Identify which cell holds the provided text, then report its [x, y] central coordinate. 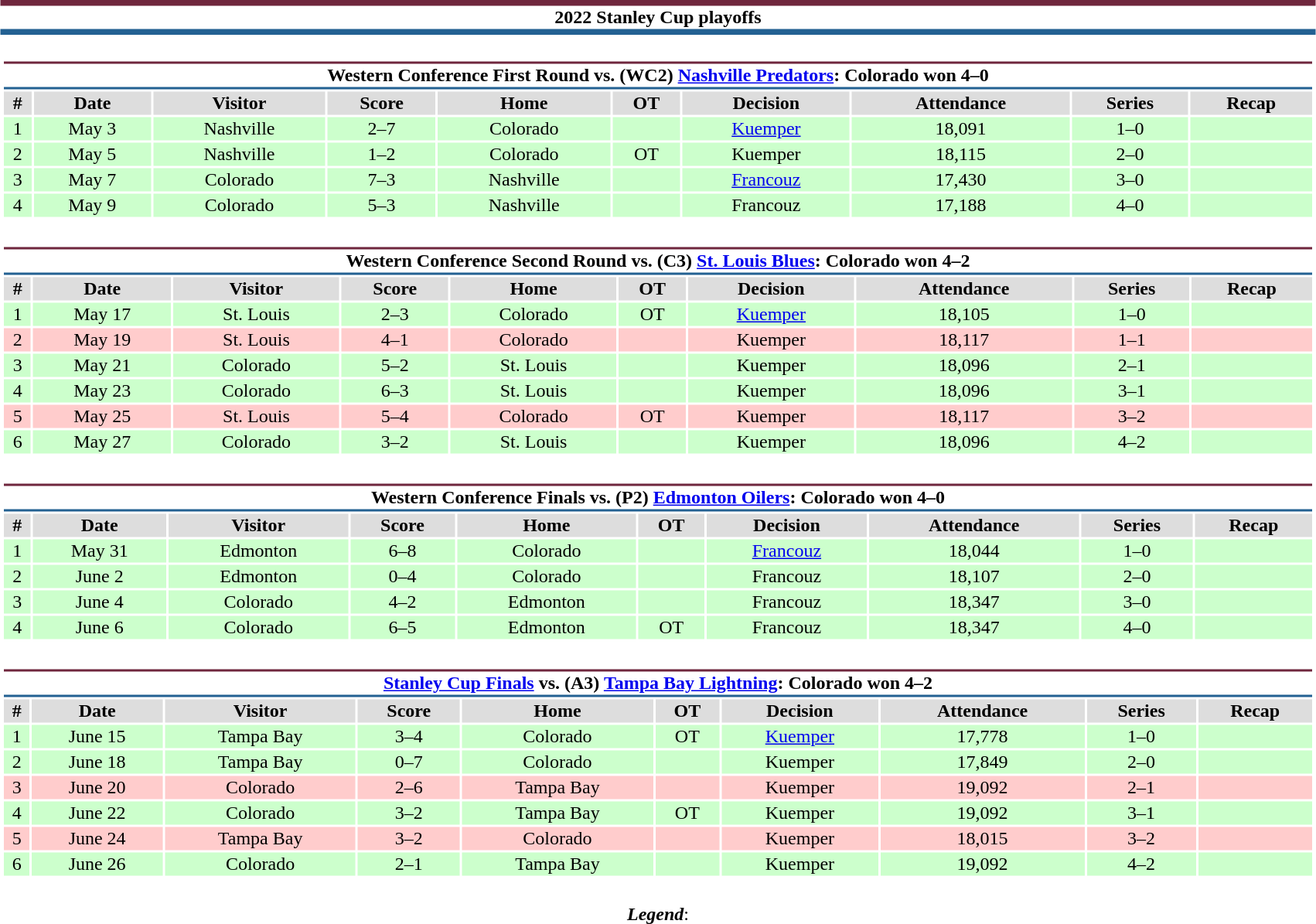
June 26 [97, 864]
18,044 [974, 551]
2–7 [382, 129]
Western Conference Finals vs. (P2) Edmonton Oilers: Colorado won 4–0 [657, 498]
2022 Stanley Cup playoffs [658, 17]
0–4 [402, 576]
6–5 [402, 627]
5–2 [394, 366]
May 23 [102, 390]
18,105 [963, 315]
18,107 [974, 576]
18,115 [960, 154]
18,091 [960, 129]
2–3 [394, 315]
May 19 [102, 339]
7–3 [382, 180]
1–2 [382, 154]
6–8 [402, 551]
June 6 [99, 627]
May 25 [102, 417]
3–4 [408, 737]
2–6 [408, 788]
17,849 [983, 762]
Western Conference First Round vs. (WC2) Nashville Predators: Colorado won 4–0 [657, 76]
May 3 [92, 129]
May 9 [92, 205]
17,188 [960, 205]
Stanley Cup Finals vs. (A3) Tampa Bay Lightning: Colorado won 4–2 [657, 684]
May 5 [92, 154]
June 15 [97, 737]
June 22 [97, 813]
17,430 [960, 180]
June 4 [99, 602]
6–3 [394, 390]
May 7 [92, 180]
May 21 [102, 366]
June 2 [99, 576]
5–4 [394, 417]
1–1 [1132, 339]
17,778 [983, 737]
May 27 [102, 442]
0–7 [408, 762]
June 18 [97, 762]
18,015 [983, 839]
5–3 [382, 205]
May 17 [102, 315]
June 20 [97, 788]
Western Conference Second Round vs. (C3) St. Louis Blues: Colorado won 4–2 [657, 261]
June 24 [97, 839]
4–1 [394, 339]
May 31 [99, 551]
